Detect which cell encompasses the target text, then output its [x, y] center coordinate. 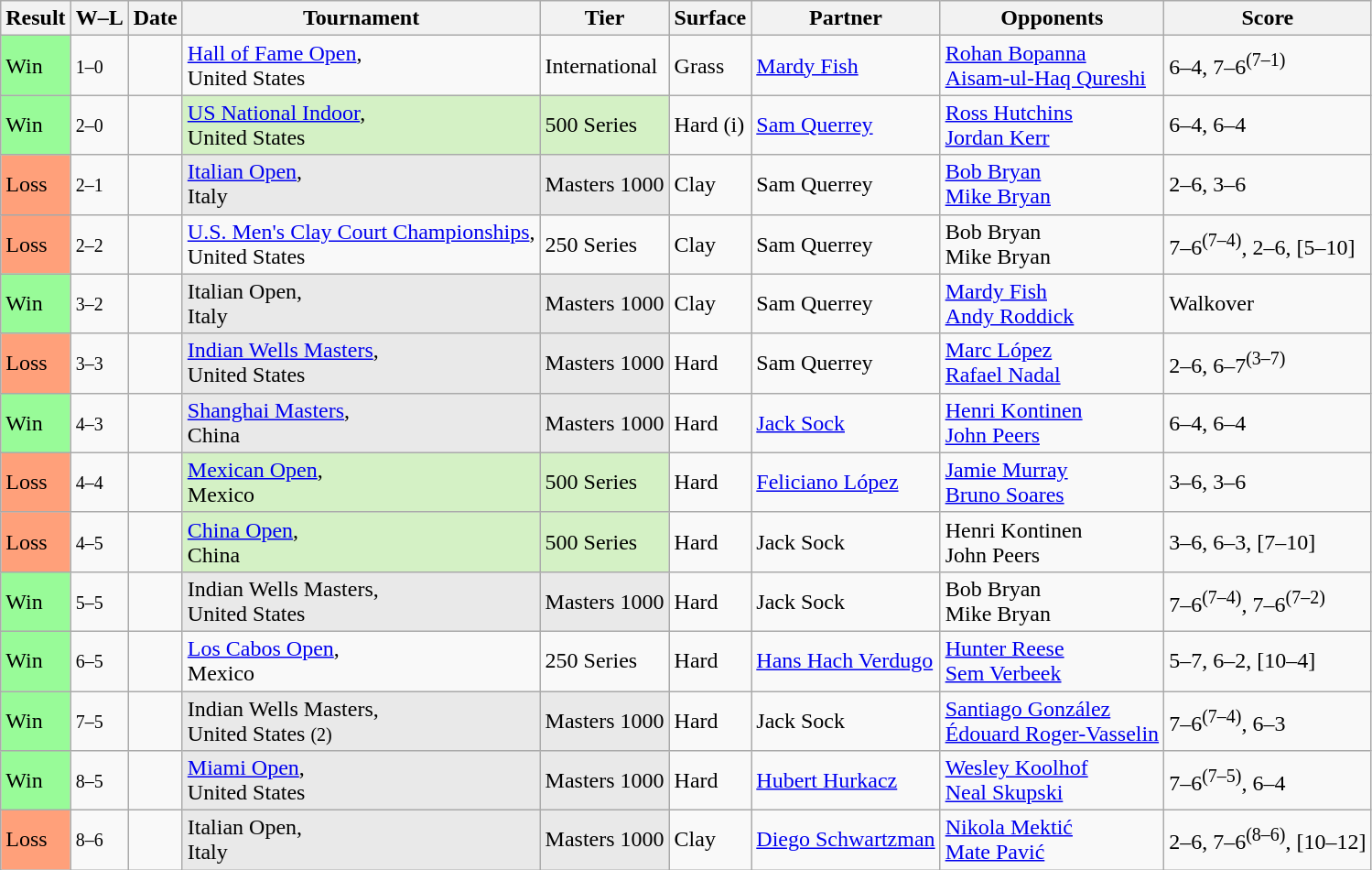
6–4, 7–6(7–1) [1268, 66]
Shanghai Masters, China [361, 423]
4–4 [99, 482]
2–6, 6–7(3–7) [1268, 363]
Grass [710, 66]
Rohan Bopanna Aisam-ul-Haq Qureshi [1053, 66]
7–6(7–4), 2–6, [5–10] [1268, 244]
Nikola Mektić Mate Pavić [1053, 841]
Walkover [1268, 304]
2–6, 7–6(8–6), [10–12] [1268, 841]
3–6, 6–3, [7–10] [1268, 542]
Mexican Open, Mexico [361, 482]
3–2 [99, 304]
2–2 [99, 244]
4–3 [99, 423]
Wesley Koolhof Neal Skupski [1053, 780]
Hunter Reese Sem Verbeek [1053, 661]
Ross Hutchins Jordan Kerr [1053, 125]
Tournament [361, 18]
5–5 [99, 601]
U.S. Men's Clay Court Championships, United States [361, 244]
7–6(7–5), 6–4 [1268, 780]
Tier [604, 18]
Los Cabos Open, Mexico [361, 661]
5–7, 6–2, [10–4] [1268, 661]
8–6 [99, 841]
3–3 [99, 363]
8–5 [99, 780]
Marc López Rafael Nadal [1053, 363]
Opponents [1053, 18]
Diego Schwartzman [846, 841]
Result [36, 18]
2–6, 3–6 [1268, 185]
Hard (i) [710, 125]
6–5 [99, 661]
7–6(7–4), 7–6(7–2) [1268, 601]
Indian Wells Masters, United States (2) [361, 720]
Hubert Hurkacz [846, 780]
2–1 [99, 185]
Jamie Murray Bruno Soares [1053, 482]
2–0 [99, 125]
Mardy Fish [846, 66]
Date [156, 18]
Santiago González Édouard Roger-Vasselin [1053, 720]
1–0 [99, 66]
Feliciano López [846, 482]
International [604, 66]
China Open, China [361, 542]
3–6, 3–6 [1268, 482]
7–6(7–4), 6–3 [1268, 720]
Partner [846, 18]
Hall of Fame Open, United States [361, 66]
Surface [710, 18]
Mardy Fish Andy Roddick [1053, 304]
4–5 [99, 542]
7–5 [99, 720]
Hans Hach Verdugo [846, 661]
W–L [99, 18]
Miami Open, United States [361, 780]
US National Indoor, United States [361, 125]
Score [1268, 18]
